Determine the (X, Y) coordinate at the center of the cell enclosing the given text.  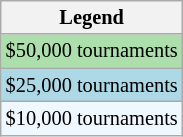
$25,000 tournaments (92, 85)
Legend (92, 17)
$50,000 tournaments (92, 51)
$10,000 tournaments (92, 118)
